Return (x, y) of the center of cell containing provided text 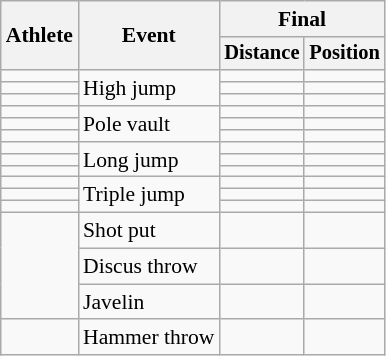
Shot put (148, 231)
Position (344, 54)
Javelin (148, 302)
Discus throw (148, 267)
High jump (148, 88)
Hammer throw (148, 338)
Athlete (40, 36)
Event (148, 36)
Distance (262, 54)
Long jump (148, 160)
Final (302, 19)
Pole vault (148, 124)
Triple jump (148, 195)
